Scan for the cell matching the given text and deliver its (x, y) coordinate at center. 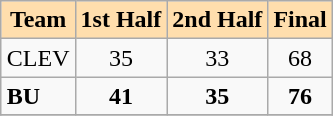
1st Half (121, 20)
41 (121, 96)
Final (300, 20)
BU (38, 96)
68 (300, 58)
33 (218, 58)
2nd Half (218, 20)
CLEV (38, 58)
Team (38, 20)
76 (300, 96)
